Return (X, Y) of the center of cell containing provided text 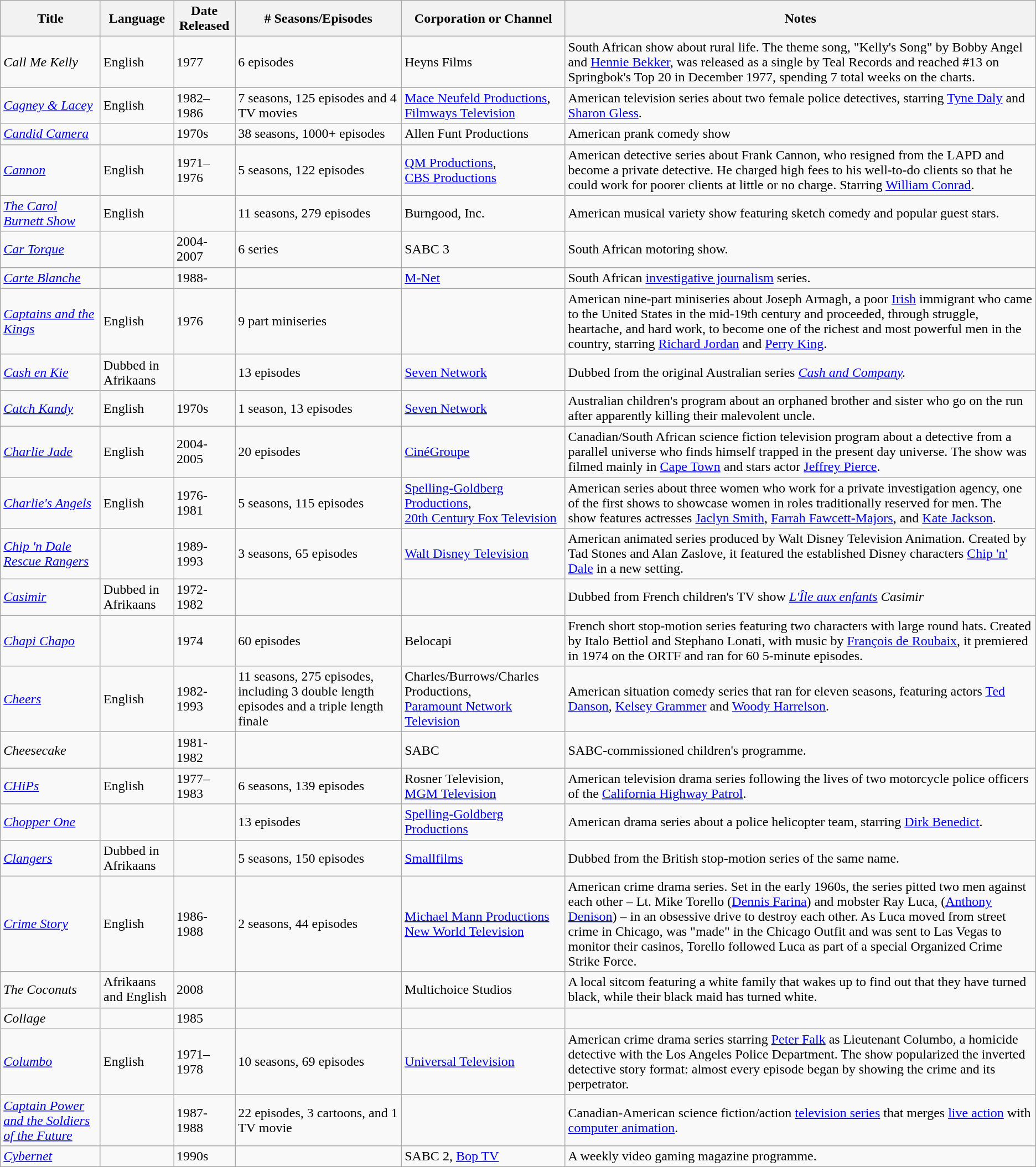
1971–1978 (205, 1061)
Dubbed from the British stop-motion series of the same name. (800, 858)
Belocapi (484, 641)
6 episodes (319, 62)
CHiPs (51, 786)
Language (137, 19)
Catch Kandy (51, 408)
1971–1976 (205, 170)
1972-1982 (205, 598)
Cash en Kie (51, 372)
10 seasons, 69 episodes (319, 1061)
22 episodes, 3 cartoons, and 1 TV movie (319, 1120)
Mace Neufeld Productions,Filmways Television (484, 105)
5 seasons, 115 episodes (319, 502)
Michael Mann Productions New World Television (484, 924)
2004-2007 (205, 249)
6 seasons, 139 episodes (319, 786)
1990s (205, 1156)
SABC 3 (484, 249)
QM Productions,CBS Productions (484, 170)
Notes (800, 19)
Clangers (51, 858)
Carte Blanche (51, 278)
American television series about two female police detectives, starring Tyne Daly and Sharon Gless. (800, 105)
American prank comedy show (800, 134)
Rosner Television,MGM Television (484, 786)
Afrikaans and English (137, 989)
CinéGroupe (484, 452)
5 seasons, 122 episodes (319, 170)
5 seasons, 150 episodes (319, 858)
Dubbed from French children's TV show L'Île aux enfants Casimir (800, 598)
American situation comedy series that ran for eleven seasons, featuring actors Ted Danson, Kelsey Grammer and Woody Harrelson. (800, 699)
American musical variety show featuring sketch comedy and popular guest stars. (800, 214)
Cheers (51, 699)
38 seasons, 1000+ episodes (319, 134)
SABC (484, 750)
1981-1982 (205, 750)
# Seasons/Episodes (319, 19)
Spelling-Goldberg Productions (484, 822)
3 seasons, 65 episodes (319, 554)
1982–1986 (205, 105)
2 seasons, 44 episodes (319, 924)
A weekly video gaming magazine programme. (800, 1156)
Cheesecake (51, 750)
Crime Story (51, 924)
1986-1988 (205, 924)
Australian children's program about an orphaned brother and sister who go on the run after apparently killing their malevolent uncle. (800, 408)
Chapi Chapo (51, 641)
Call Me Kelly (51, 62)
Columbo (51, 1061)
11 seasons, 279 episodes (319, 214)
The Carol Burnett Show (51, 214)
1987-1988 (205, 1120)
1976 (205, 321)
Spelling-Goldberg Productions,20th Century Fox Television (484, 502)
11 seasons, 275 episodes, including 3 double length episodes and a triple length finale (319, 699)
Captains and the Kings (51, 321)
1977 (205, 62)
Charles/Burrows/Charles Productions,Paramount Network Television (484, 699)
Date Released (205, 19)
1989-1993 (205, 554)
6 series (319, 249)
9 part miniseries (319, 321)
Cannon (51, 170)
SABC 2, Bop TV (484, 1156)
Collage (51, 1018)
1 season, 13 episodes (319, 408)
South African motoring show. (800, 249)
1988- (205, 278)
1982-1993 (205, 699)
Dubbed from the original Australian series Cash and Company. (800, 372)
2008 (205, 989)
Multichoice Studios (484, 989)
7 seasons, 125 episodes and 4 TV movies (319, 105)
Canadian-American science fiction/action television series that merges live action with computer animation. (800, 1120)
Cybernet (51, 1156)
Walt Disney Television (484, 554)
The Coconuts (51, 989)
Universal Television (484, 1061)
Cagney & Lacey (51, 105)
Heyns Films (484, 62)
1974 (205, 641)
Burngood, Inc. (484, 214)
60 episodes (319, 641)
American television drama series following the lives of two motorcycle police officers of the California Highway Patrol. (800, 786)
Captain Power and the Soldiers of the Future (51, 1120)
Chopper One (51, 822)
Car Torque (51, 249)
1977–1983 (205, 786)
Charlie's Angels (51, 502)
1976-1981 (205, 502)
A local sitcom featuring a white family that wakes up to find out that they have turned black, while their black maid has turned white. (800, 989)
Candid Camera (51, 134)
Casimir (51, 598)
South African investigative journalism series. (800, 278)
Charlie Jade (51, 452)
Smallfilms (484, 858)
Chip 'n Dale Rescue Rangers (51, 554)
1985 (205, 1018)
20 episodes (319, 452)
Corporation or Channel (484, 19)
SABC-commissioned children's programme. (800, 750)
2004-2005 (205, 452)
Title (51, 19)
Allen Funt Productions (484, 134)
M-Net (484, 278)
American drama series about a police helicopter team, starring Dirk Benedict. (800, 822)
